Output the (X, Y) coordinate of the center of the cell containing the given text.  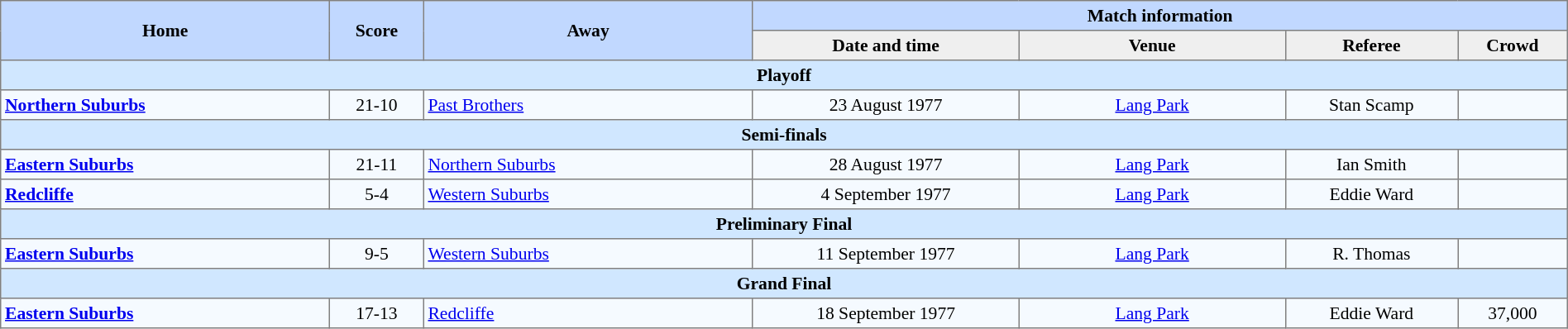
9-5 (377, 254)
4 September 1977 (886, 194)
21-10 (377, 105)
18 September 1977 (886, 313)
Past Brothers (588, 105)
37,000 (1513, 313)
5-4 (377, 194)
Crowd (1513, 45)
Grand Final (784, 284)
Playoff (784, 75)
28 August 1977 (886, 164)
Date and time (886, 45)
Venue (1152, 45)
Ian Smith (1371, 164)
Semi-finals (784, 135)
23 August 1977 (886, 105)
Preliminary Final (784, 224)
Match information (1159, 16)
Score (377, 31)
Away (588, 31)
21-11 (377, 164)
Referee (1371, 45)
R. Thomas (1371, 254)
17-13 (377, 313)
Stan Scamp (1371, 105)
11 September 1977 (886, 254)
Home (165, 31)
